Detect which cell encompasses the target text, then output its [x, y] center coordinate. 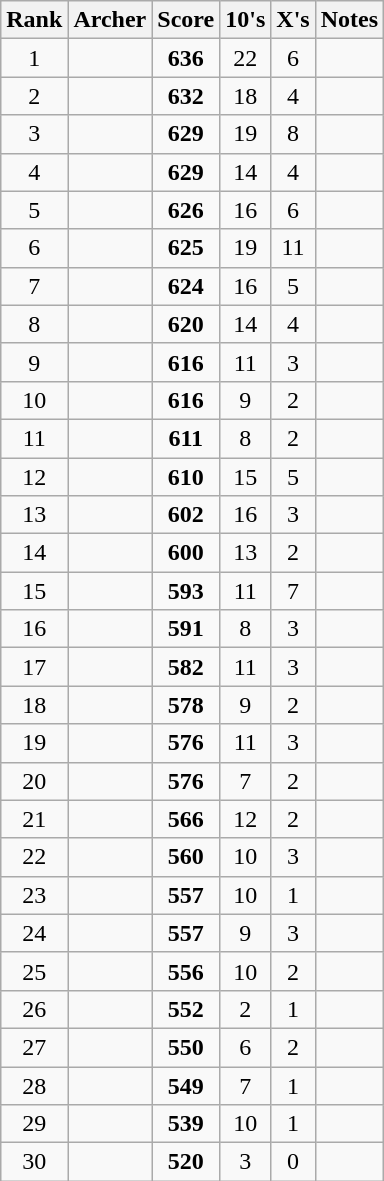
520 [186, 1162]
602 [186, 515]
20 [34, 781]
30 [34, 1162]
26 [34, 1009]
600 [186, 553]
Rank [34, 20]
539 [186, 1124]
0 [293, 1162]
Notes [349, 20]
636 [186, 58]
X's [293, 20]
624 [186, 286]
560 [186, 857]
Archer [110, 20]
566 [186, 819]
610 [186, 477]
552 [186, 1009]
23 [34, 895]
632 [186, 96]
611 [186, 438]
27 [34, 1047]
24 [34, 933]
17 [34, 667]
28 [34, 1085]
21 [34, 819]
10's [246, 20]
626 [186, 210]
29 [34, 1124]
593 [186, 591]
620 [186, 324]
591 [186, 629]
550 [186, 1047]
25 [34, 971]
578 [186, 705]
625 [186, 248]
582 [186, 667]
549 [186, 1085]
556 [186, 971]
Score [186, 20]
